Locate the cell with the specified text and output its (x, y) center coordinate. 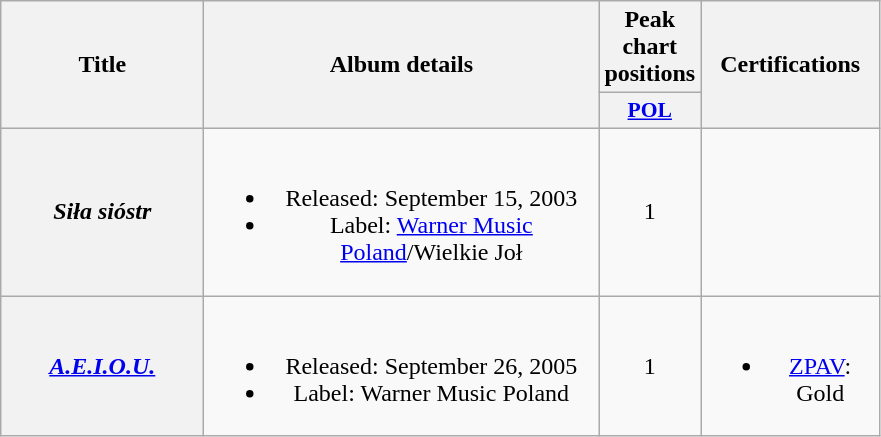
Siła sióstr (102, 212)
Peak chart positions (650, 47)
Released: September 15, 2003Label: Warner Music Poland/Wielkie Joł (402, 212)
Certifications (790, 65)
ZPAV: Gold (790, 366)
POL (650, 111)
A.E.I.O.U. (102, 366)
Album details (402, 65)
Released: September 26, 2005Label: Warner Music Poland (402, 366)
Title (102, 65)
